Capture the cell that displays the provided text and extract its [X, Y] central coordinate. 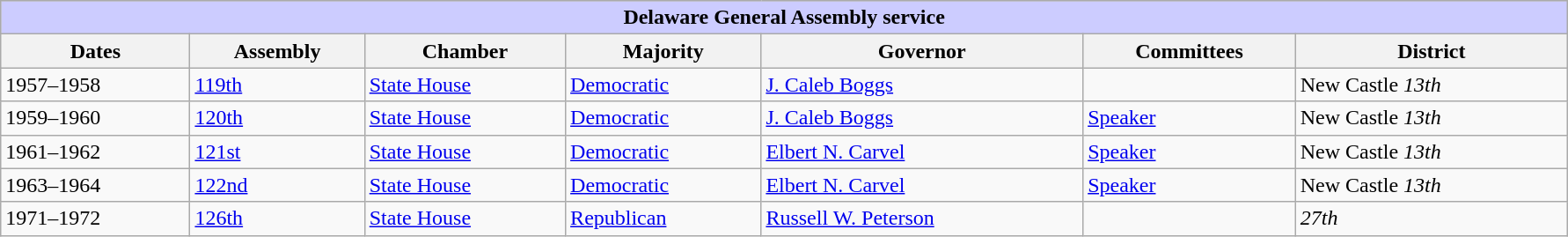
Delaware General Assembly service [785, 18]
1959–1960 [95, 118]
Chamber [465, 51]
Governor [922, 51]
121st [277, 152]
27th [1431, 218]
Dates [95, 51]
1963–1964 [95, 185]
District [1431, 51]
Majority [663, 51]
Committees [1190, 51]
Russell W. Peterson [922, 218]
1971–1972 [95, 218]
Assembly [277, 51]
1961–1962 [95, 152]
Republican [663, 218]
122nd [277, 185]
119th [277, 85]
120th [277, 118]
1957–1958 [95, 85]
126th [277, 218]
